Capture the cell that displays the provided text and extract its (x, y) central coordinate. 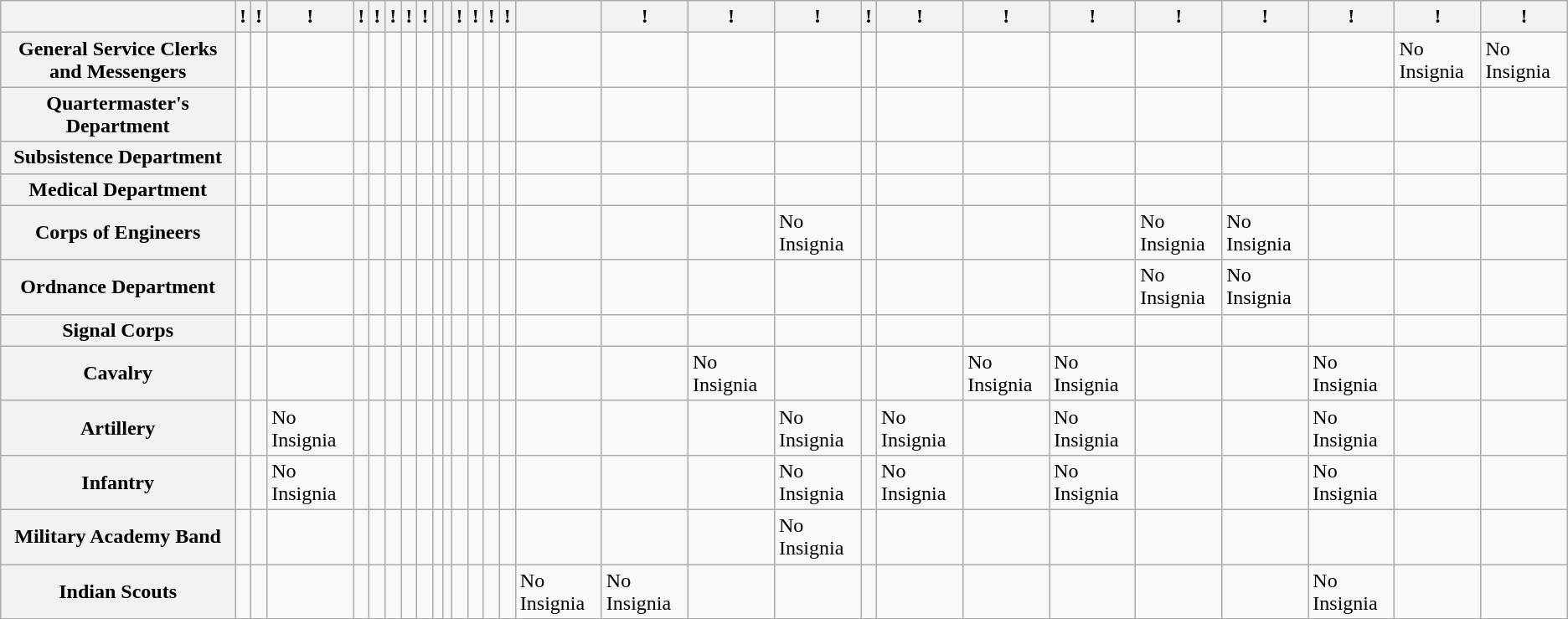
Subsistence Department (118, 157)
General Service Clerks and Messengers (118, 60)
Military Academy Band (118, 536)
Corps of Engineers (118, 233)
Artillery (118, 427)
Cavalry (118, 374)
Signal Corps (118, 330)
Ordnance Department (118, 286)
Indian Scouts (118, 591)
Quartermaster's Department (118, 114)
Infantry (118, 482)
Medical Department (118, 189)
